Output the (x, y) coordinate of the center of the cell containing the given text.  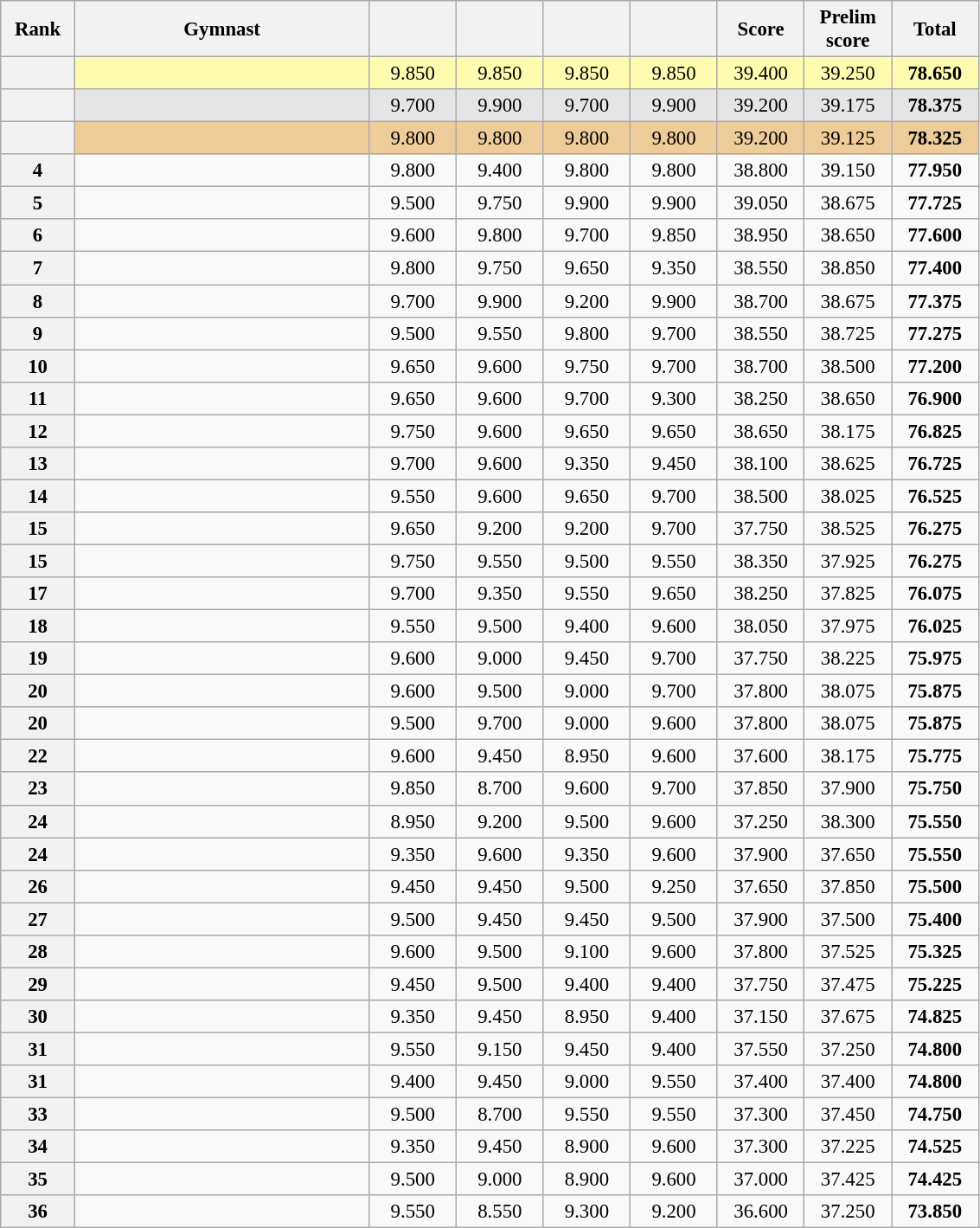
30 (38, 1017)
6 (38, 236)
10 (38, 366)
77.725 (934, 203)
18 (38, 627)
77.600 (934, 236)
78.325 (934, 138)
38.850 (848, 268)
23 (38, 789)
38.300 (848, 821)
78.375 (934, 106)
37.225 (848, 1147)
28 (38, 952)
76.075 (934, 594)
37.600 (761, 756)
38.950 (761, 236)
17 (38, 594)
76.725 (934, 464)
37.675 (848, 1017)
27 (38, 919)
37.425 (848, 1180)
74.825 (934, 1017)
14 (38, 496)
38.025 (848, 496)
39.125 (848, 138)
5 (38, 203)
77.275 (934, 333)
22 (38, 756)
77.950 (934, 170)
38.225 (848, 659)
38.525 (848, 529)
75.975 (934, 659)
74.750 (934, 1115)
75.750 (934, 789)
39.150 (848, 170)
77.400 (934, 268)
76.900 (934, 398)
13 (38, 464)
76.825 (934, 431)
29 (38, 984)
37.500 (848, 919)
75.225 (934, 984)
8.550 (500, 1212)
73.850 (934, 1212)
74.425 (934, 1180)
26 (38, 886)
38.800 (761, 170)
34 (38, 1147)
37.825 (848, 594)
37.000 (761, 1180)
Score (761, 29)
11 (38, 398)
37.975 (848, 627)
76.025 (934, 627)
Total (934, 29)
39.250 (848, 74)
37.550 (761, 1049)
74.525 (934, 1147)
38.350 (761, 561)
19 (38, 659)
36 (38, 1212)
75.775 (934, 756)
9.150 (500, 1049)
Prelim score (848, 29)
9 (38, 333)
33 (38, 1115)
39.175 (848, 106)
Rank (38, 29)
39.050 (761, 203)
38.625 (848, 464)
9.250 (675, 886)
78.650 (934, 74)
39.400 (761, 74)
76.525 (934, 496)
4 (38, 170)
37.475 (848, 984)
37.150 (761, 1017)
37.525 (848, 952)
8 (38, 301)
9.100 (586, 952)
37.450 (848, 1115)
75.400 (934, 919)
36.600 (761, 1212)
77.375 (934, 301)
75.500 (934, 886)
12 (38, 431)
75.325 (934, 952)
77.200 (934, 366)
35 (38, 1180)
38.100 (761, 464)
38.725 (848, 333)
37.925 (848, 561)
Gymnast (221, 29)
38.050 (761, 627)
7 (38, 268)
